For the text-containing cell, return its midpoint in (x, y) coordinate format. 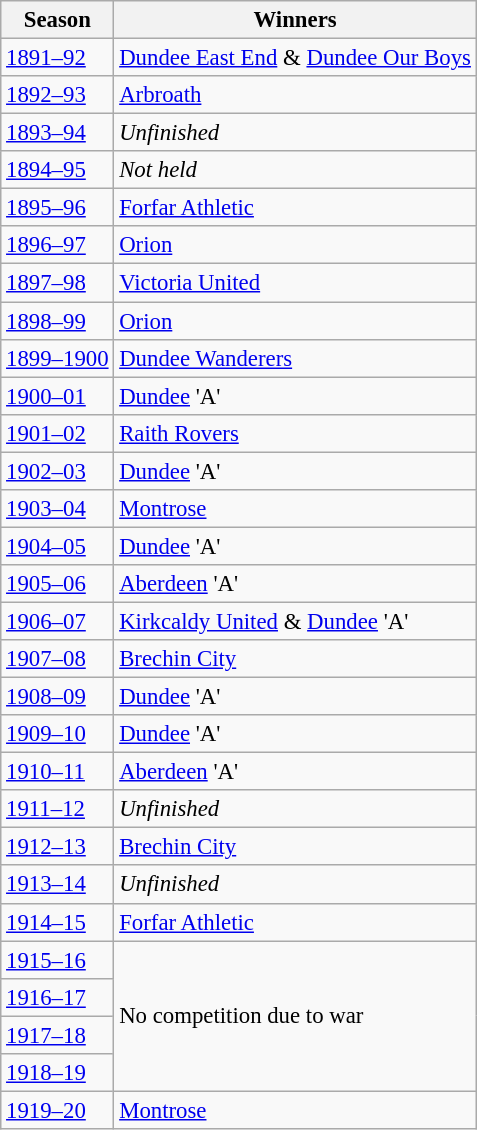
1895–96 (58, 208)
1892–93 (58, 95)
Season (58, 20)
Dundee Wanderers (295, 358)
1914–15 (58, 922)
1899–1900 (58, 358)
1908–09 (58, 697)
Raith Rovers (295, 433)
1918–19 (58, 1073)
1910–11 (58, 772)
1901–02 (58, 433)
Victoria United (295, 283)
1893–94 (58, 133)
No competition due to war (295, 1016)
1900–01 (58, 396)
1891–92 (58, 58)
1898–99 (58, 321)
1896–97 (58, 245)
1904–05 (58, 546)
1913–14 (58, 885)
Arbroath (295, 95)
1905–06 (58, 584)
1894–95 (58, 170)
1915–16 (58, 960)
1902–03 (58, 471)
1917–18 (58, 1035)
1906–07 (58, 621)
1903–04 (58, 509)
1912–13 (58, 847)
Not held (295, 170)
1919–20 (58, 1110)
1907–08 (58, 659)
Kirkcaldy United & Dundee 'A' (295, 621)
1909–10 (58, 734)
1916–17 (58, 997)
Winners (295, 20)
1911–12 (58, 809)
1897–98 (58, 283)
Dundee East End & Dundee Our Boys (295, 58)
